From the cell containing the given text, extract its center point as [X, Y] coordinate. 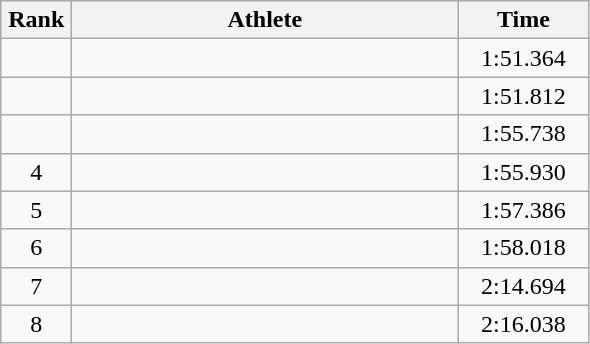
Rank [36, 20]
2:14.694 [524, 286]
6 [36, 248]
8 [36, 324]
Time [524, 20]
2:16.038 [524, 324]
Athlete [265, 20]
7 [36, 286]
4 [36, 172]
1:51.812 [524, 96]
1:51.364 [524, 58]
1:57.386 [524, 210]
1:55.738 [524, 134]
5 [36, 210]
1:58.018 [524, 248]
1:55.930 [524, 172]
